Extract the [X, Y] coordinate from the center of the cell holding the provided text.  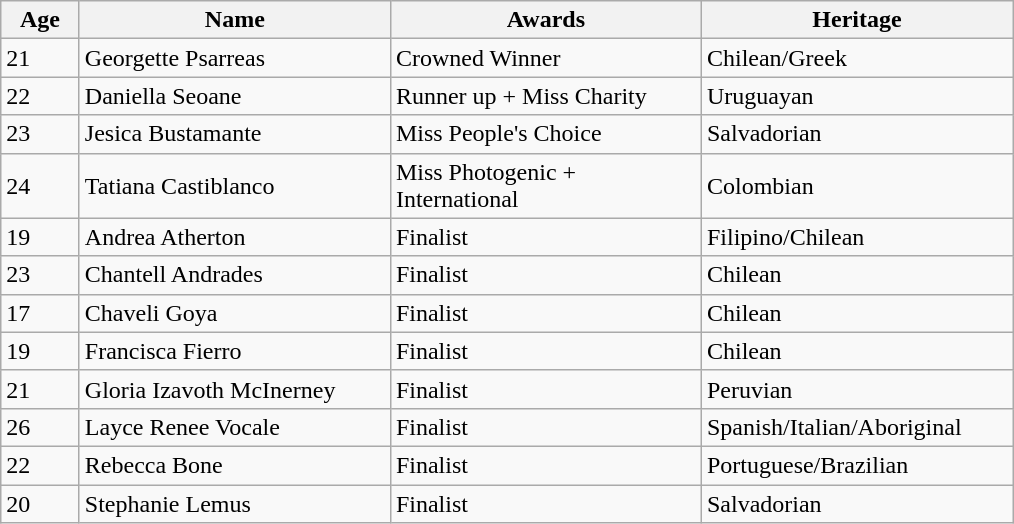
Miss Photogenic + International [546, 186]
Daniella Seoane [234, 96]
Georgette Psarreas [234, 58]
Heritage [856, 20]
Portuguese/Brazilian [856, 465]
20 [40, 503]
Filipino/Chilean [856, 237]
Chaveli Goya [234, 313]
Colombian [856, 186]
Miss People's Choice [546, 134]
Layce Renee Vocale [234, 427]
26 [40, 427]
Chilean/Greek [856, 58]
Name [234, 20]
Chantell Andrades [234, 275]
Tatiana Castiblanco [234, 186]
17 [40, 313]
Awards [546, 20]
Francisca Fierro [234, 351]
Age [40, 20]
Crowned Winner [546, 58]
24 [40, 186]
Stephanie Lemus [234, 503]
Rebecca Bone [234, 465]
Uruguayan [856, 96]
Jesica Bustamante [234, 134]
Gloria Izavoth McInerney [234, 389]
Andrea Atherton [234, 237]
Peruvian [856, 389]
Runner up + Miss Charity [546, 96]
Spanish/Italian/Aboriginal [856, 427]
